Identify which cell holds the provided text, then report its (x, y) central coordinate. 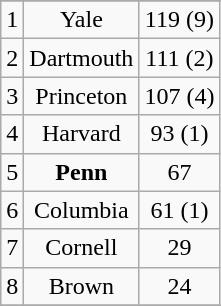
1 (12, 20)
Penn (82, 172)
93 (1) (180, 134)
4 (12, 134)
24 (180, 286)
5 (12, 172)
Harvard (82, 134)
Columbia (82, 210)
Dartmouth (82, 58)
7 (12, 248)
3 (12, 96)
61 (1) (180, 210)
67 (180, 172)
Brown (82, 286)
6 (12, 210)
Cornell (82, 248)
8 (12, 286)
111 (2) (180, 58)
Princeton (82, 96)
119 (9) (180, 20)
107 (4) (180, 96)
Yale (82, 20)
2 (12, 58)
29 (180, 248)
